Locate the cell with the specified text and output its [x, y] center coordinate. 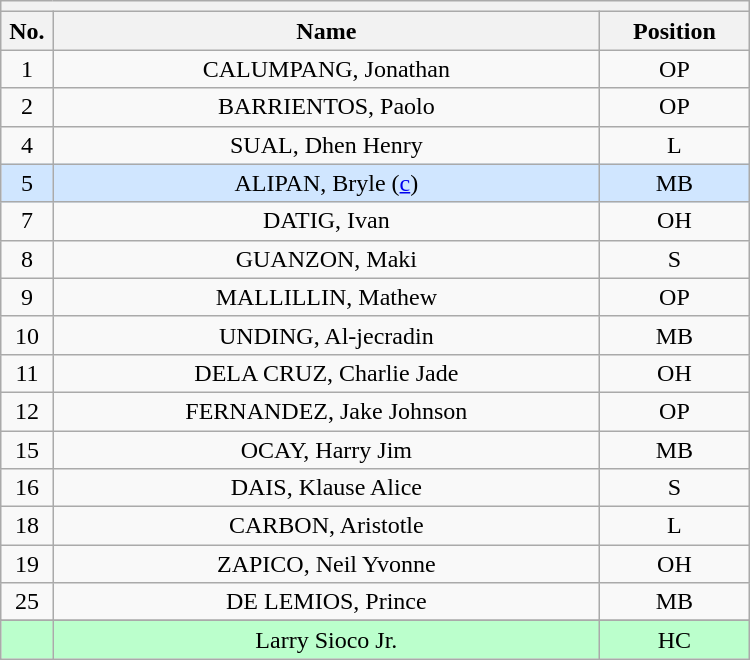
No. [27, 31]
UNDING, Al-jecradin [326, 335]
DELA CRUZ, Charlie Jade [326, 373]
7 [27, 221]
Position [675, 31]
9 [27, 297]
SUAL, Dhen Henry [326, 145]
2 [27, 107]
25 [27, 602]
16 [27, 488]
GUANZON, Maki [326, 259]
CALUMPANG, Jonathan [326, 69]
19 [27, 564]
12 [27, 411]
10 [27, 335]
4 [27, 145]
DATIG, Ivan [326, 221]
ZAPICO, Neil Yvonne [326, 564]
DAIS, Klause Alice [326, 488]
CARBON, Aristotle [326, 526]
11 [27, 373]
8 [27, 259]
5 [27, 183]
18 [27, 526]
ALIPAN, Bryle (c) [326, 183]
1 [27, 69]
BARRIENTOS, Paolo [326, 107]
DE LEMIOS, Prince [326, 602]
Larry Sioco Jr. [326, 640]
FERNANDEZ, Jake Johnson [326, 411]
OCAY, Harry Jim [326, 449]
HC [675, 640]
MALLILLIN, Mathew [326, 297]
15 [27, 449]
Name [326, 31]
